Search for the cell housing the specified text and yield its [x, y] center coordinate. 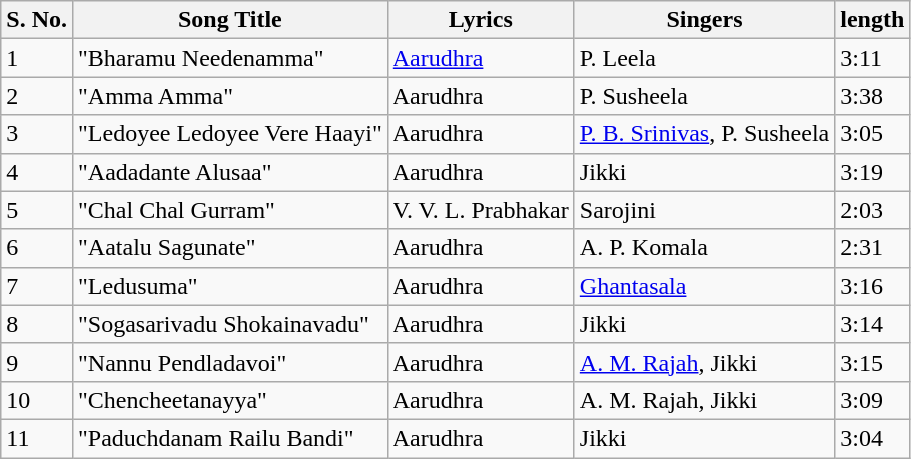
"Paduchdanam Railu Bandi" [230, 438]
S. No. [37, 20]
V. V. L. Prabhakar [480, 210]
4 [37, 172]
7 [37, 286]
6 [37, 248]
2 [37, 96]
"Bharamu Needenamma" [230, 58]
P. B. Srinivas, P. Susheela [704, 134]
9 [37, 362]
3 [37, 134]
Sarojini [704, 210]
3:15 [872, 362]
P. Susheela [704, 96]
length [872, 20]
1 [37, 58]
"Ledoyee Ledoyee Vere Haayi" [230, 134]
5 [37, 210]
"Aadadante Alusaa" [230, 172]
3:11 [872, 58]
"Sogasarivadu Shokainavadu" [230, 324]
3:09 [872, 400]
3:14 [872, 324]
"Aatalu Sagunate" [230, 248]
"Chencheetanayya" [230, 400]
"Chal Chal Gurram" [230, 210]
3:16 [872, 286]
3:05 [872, 134]
3:38 [872, 96]
3:04 [872, 438]
3:19 [872, 172]
Song Title [230, 20]
Lyrics [480, 20]
Ghantasala [704, 286]
11 [37, 438]
"Nannu Pendladavoi" [230, 362]
2:03 [872, 210]
A. P. Komala [704, 248]
10 [37, 400]
P. Leela [704, 58]
Singers [704, 20]
"Amma Amma" [230, 96]
"Ledusuma" [230, 286]
2:31 [872, 248]
8 [37, 324]
